Extract the [x, y] coordinate from the center of the cell holding the provided text.  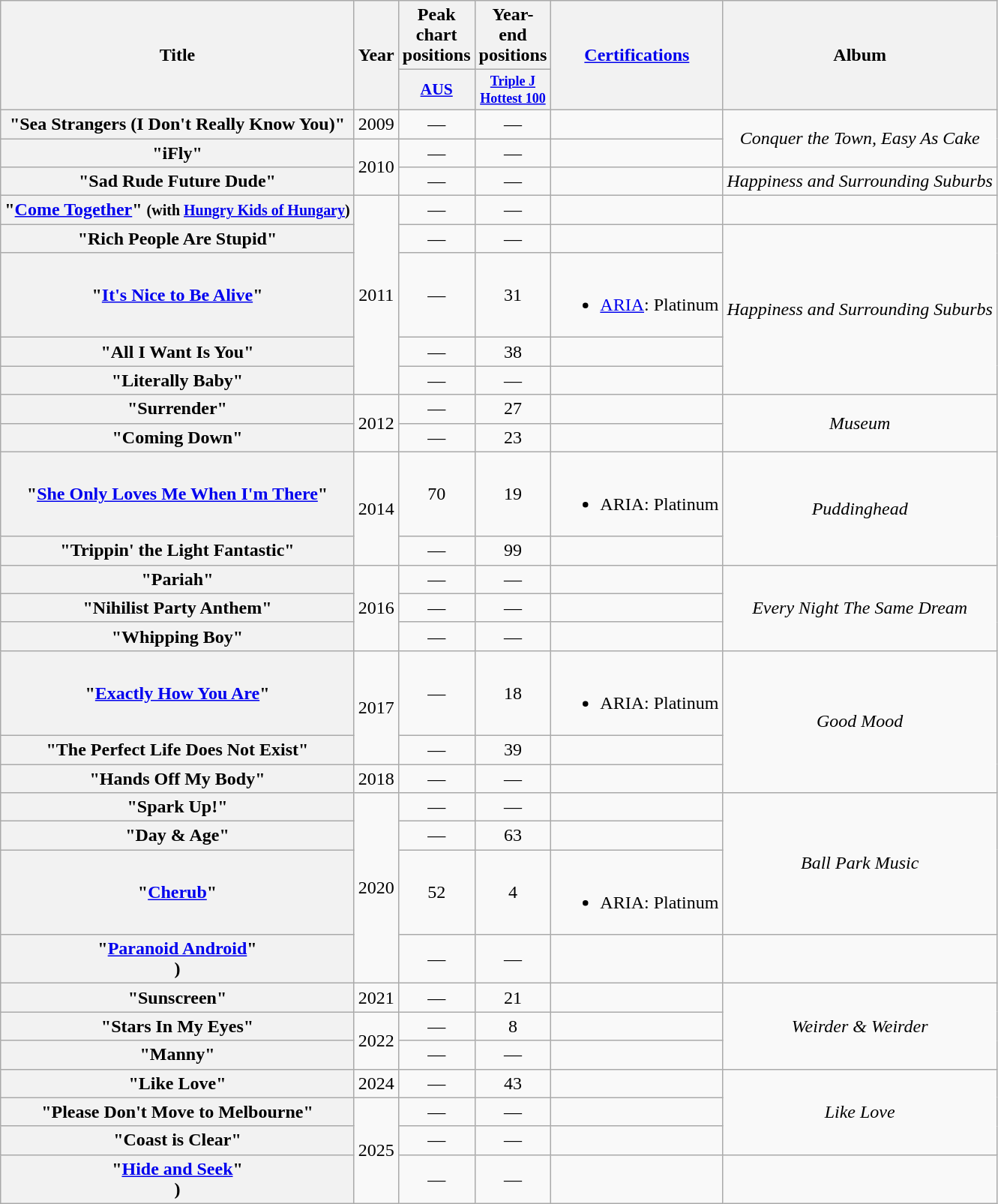
27 [513, 409]
Certifications [637, 56]
"Surrender" [177, 409]
Like Love [860, 1112]
"Pariah" [177, 579]
"Trippin' the Light Fantastic" [177, 551]
63 [513, 836]
"It's Nice to Be Alive" [177, 296]
99 [513, 551]
Album [860, 56]
2009 [376, 124]
Year-end positions [513, 35]
Museum [860, 423]
Triple JHottest 100 [513, 90]
19 [513, 494]
2010 [376, 167]
"All I Want Is You" [177, 352]
Year [376, 56]
"Manny" [177, 1055]
52 [436, 893]
Good Mood [860, 722]
2012 [376, 423]
23 [513, 437]
"Exactly How You Are" [177, 693]
2024 [376, 1083]
2018 [376, 779]
2011 [376, 296]
"She Only Loves Me When I'm There" [177, 494]
2014 [376, 509]
"Hands Off My Body" [177, 779]
Puddinghead [860, 509]
"Sea Strangers (I Don't Really Know You)" [177, 124]
"Coast is Clear" [177, 1140]
Title [177, 56]
"Spark Up!" [177, 807]
"Paranoid Android") [177, 959]
"Sad Rude Future Dude" [177, 182]
"Like Love" [177, 1083]
"Day & Age" [177, 836]
2020 [376, 888]
38 [513, 352]
"Sunscreen" [177, 998]
"Whipping Boy" [177, 636]
"Literally Baby" [177, 380]
"Please Don't Move to Melbourne" [177, 1112]
"Coming Down" [177, 437]
18 [513, 693]
8 [513, 1026]
31 [513, 296]
"Hide and Seek") [177, 1179]
Every Night The Same Dream [860, 608]
39 [513, 749]
"Come Together" (with Hungry Kids of Hungary) [177, 210]
Ball Park Music [860, 864]
"iFly" [177, 153]
Conquer the Town, Easy As Cake [860, 138]
"Rich People Are Stupid" [177, 239]
2021 [376, 998]
21 [513, 998]
4 [513, 893]
Weirder & Weirder [860, 1026]
"The Perfect Life Does Not Exist" [177, 749]
2016 [376, 608]
43 [513, 1083]
Peak chart positions [436, 35]
2025 [376, 1151]
2022 [376, 1040]
2017 [376, 707]
"Cherub" [177, 893]
"Stars In My Eyes" [177, 1026]
70 [436, 494]
"Nihilist Party Anthem" [177, 608]
AUS [436, 90]
